Search for the cell housing the specified text and yield its (X, Y) center coordinate. 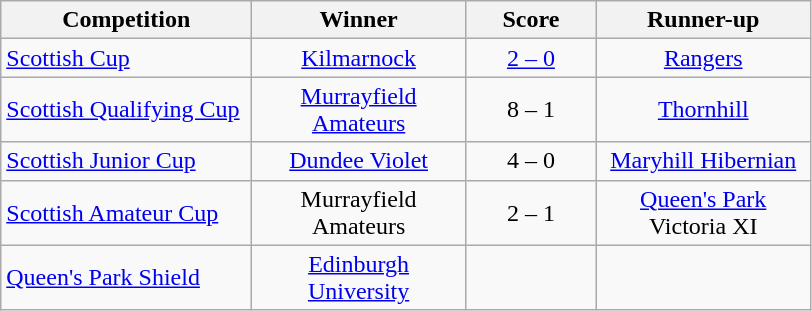
4 – 0 (530, 161)
Score (530, 20)
Dundee Violet (359, 161)
8 – 1 (530, 110)
2 – 1 (530, 212)
Scottish Amateur Cup (126, 212)
Maryhill Hibernian (703, 161)
Scottish Cup (126, 58)
Runner-up (703, 20)
Scottish Junior Cup (126, 161)
Thornhill (703, 110)
Scottish Qualifying Cup (126, 110)
Winner (359, 20)
2 – 0 (530, 58)
Rangers (703, 58)
Queen's Park Victoria XI (703, 212)
Queen's Park Shield (126, 278)
Edinburgh University (359, 278)
Competition (126, 20)
Kilmarnock (359, 58)
